Locate the cell with the specified text and output its (x, y) center coordinate. 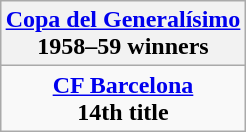
CF Barcelona14th title (123, 98)
Copa del Generalísimo1958–59 winners (123, 34)
